Extract the (X, Y) coordinate from the center of the cell holding the provided text.  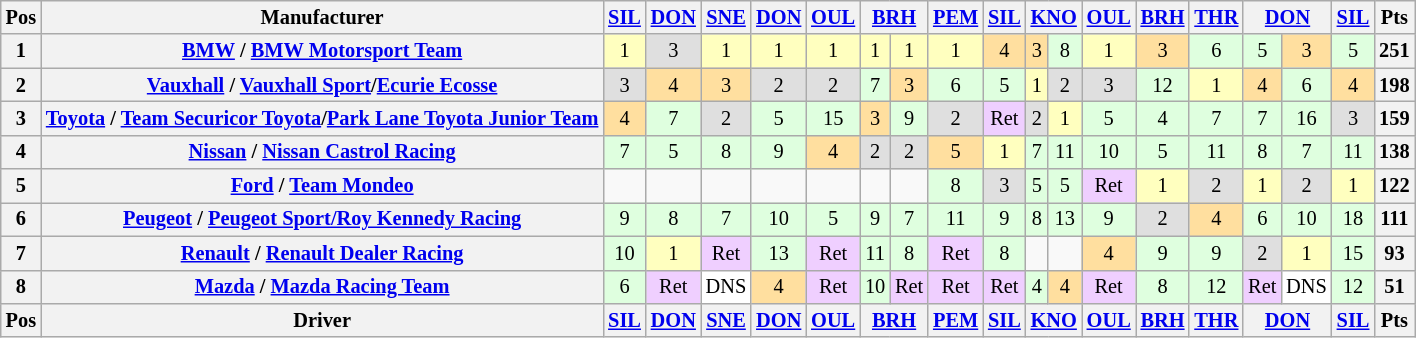
Toyota / Team Securicor Toyota/Park Lane Toyota Junior Team (322, 118)
Mazda / Mazda Racing Team (322, 287)
138 (1394, 152)
Vauxhall / Vauxhall Sport/Ecurie Ecosse (322, 85)
Ford / Team Mondeo (322, 186)
Peugeot / Peugeot Sport/Roy Kennedy Racing (322, 219)
18 (1354, 219)
Nissan / Nissan Castrol Racing (322, 152)
Renault / Renault Dealer Racing (322, 253)
198 (1394, 85)
Driver (322, 320)
251 (1394, 51)
Manufacturer (322, 17)
93 (1394, 253)
16 (1306, 118)
111 (1394, 219)
BMW / BMW Motorsport Team (322, 51)
122 (1394, 186)
159 (1394, 118)
51 (1394, 287)
